For the text-containing cell, return its midpoint in (X, Y) coordinate format. 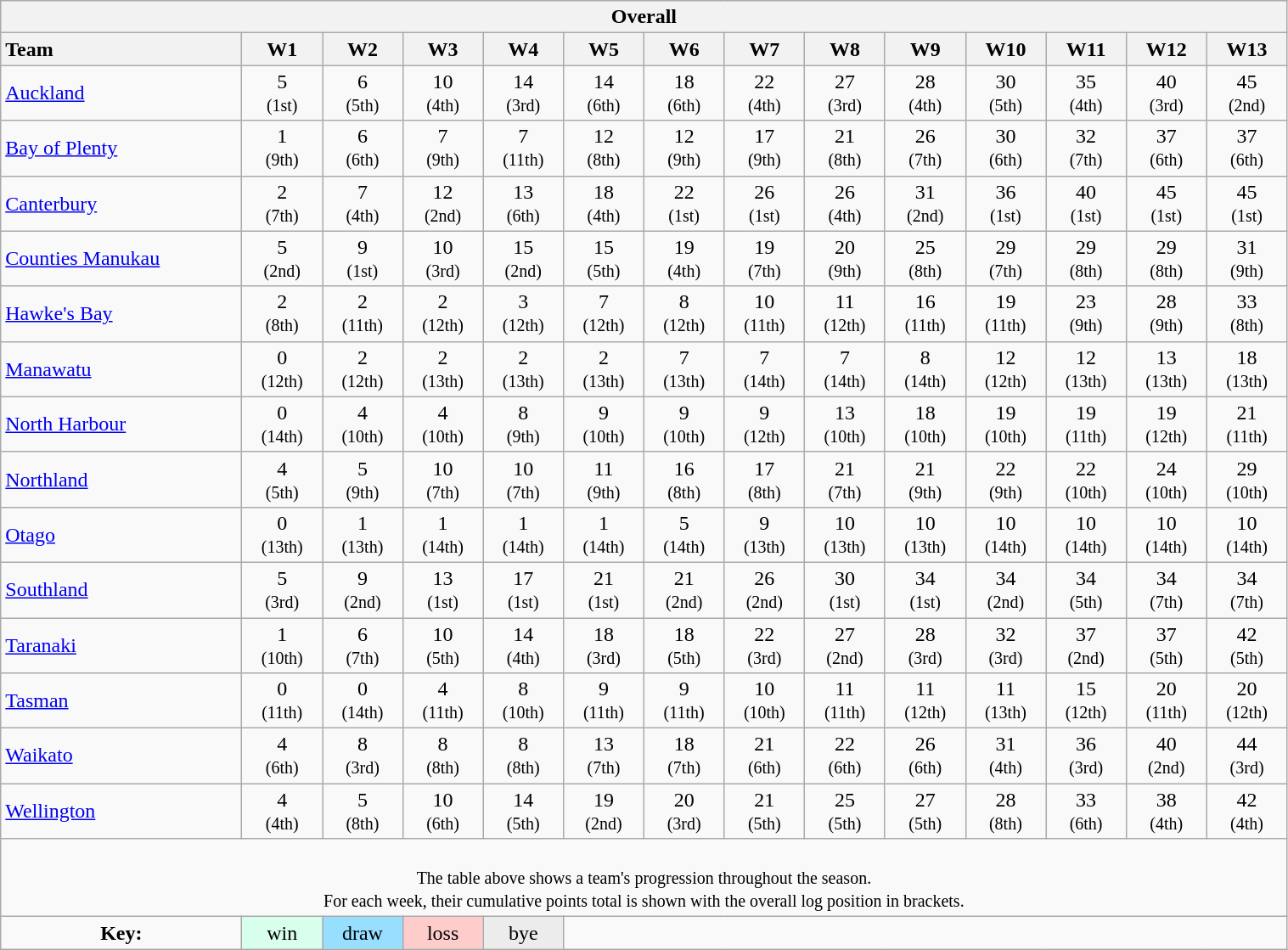
3 (12th) (523, 314)
12 (12th) (1005, 368)
Southland (121, 589)
22 (1st) (684, 204)
13 (7th) (605, 756)
18 (5th) (684, 645)
10 (10th) (764, 701)
4 (4th) (282, 812)
22 (9th) (1005, 479)
W3 (443, 49)
28 (4th) (925, 93)
21 (1st) (605, 589)
26 (1st) (764, 204)
34 (2nd) (1005, 589)
8 (14th) (925, 368)
draw (363, 933)
26 (2nd) (764, 589)
23 (9th) (1087, 314)
W1 (282, 49)
30 (5th) (1005, 93)
Taranaki (121, 645)
Northland (121, 479)
36 (1st) (1005, 204)
22 (6th) (846, 756)
28 (9th) (1167, 314)
9 (12th) (764, 424)
12 (13th) (1087, 368)
37 (5th) (1167, 645)
14 (4th) (523, 645)
21 (8th) (846, 148)
6 (7th) (363, 645)
20 (3rd) (684, 812)
28 (8th) (1005, 812)
Waikato (121, 756)
21 (7th) (846, 479)
25 (8th) (925, 258)
4 (6th) (282, 756)
17 (9th) (764, 148)
30 (1st) (846, 589)
7 (11th) (523, 148)
5 (9th) (363, 479)
31 (2nd) (925, 204)
12 (2nd) (443, 204)
2 (8th) (282, 314)
7 (9th) (443, 148)
W5 (605, 49)
33 (6th) (1087, 812)
5 (3rd) (282, 589)
8 (3rd) (363, 756)
W11 (1087, 49)
6 (5th) (363, 93)
37 (2nd) (1087, 645)
11 (11th) (846, 701)
18 (4th) (605, 204)
Otago (121, 535)
32 (3rd) (1005, 645)
36 (3rd) (1087, 756)
34 (5th) (1087, 589)
35 (4th) (1087, 93)
2 (7th) (282, 204)
42 (5th) (1246, 645)
W9 (925, 49)
29 (7th) (1005, 258)
Bay of Plenty (121, 148)
Team (121, 49)
Manawatu (121, 368)
10 (11th) (764, 314)
26 (4th) (846, 204)
1 (9th) (282, 148)
31 (9th) (1246, 258)
14 (6th) (605, 93)
22 (3rd) (764, 645)
42 (4th) (1246, 812)
Hawke's Bay (121, 314)
25 (5th) (846, 812)
27 (2nd) (846, 645)
11 (9th) (605, 479)
20 (11th) (1167, 701)
Canterbury (121, 204)
5 (14th) (684, 535)
26 (7th) (925, 148)
0 (12th) (282, 368)
14 (5th) (523, 812)
0 (11th) (282, 701)
loss (443, 933)
13 (10th) (846, 424)
10 (3rd) (443, 258)
40 (2nd) (1167, 756)
24 (10th) (1167, 479)
Overall (644, 17)
W8 (846, 49)
45 (2nd) (1246, 93)
W4 (523, 49)
12 (9th) (684, 148)
13 (1st) (443, 589)
W13 (1246, 49)
22 (4th) (764, 93)
29 (10th) (1246, 479)
11 (13th) (1005, 701)
31 (4th) (1005, 756)
19 (7th) (764, 258)
20 (12th) (1246, 701)
19 (12th) (1167, 424)
28 (3rd) (925, 645)
18 (6th) (684, 93)
30 (6th) (1005, 148)
4 (11th) (443, 701)
Tasman (121, 701)
18 (13th) (1246, 368)
44 (3rd) (1246, 756)
17 (8th) (764, 479)
bye (523, 933)
15 (5th) (605, 258)
5 (1st) (282, 93)
19 (4th) (684, 258)
27 (5th) (925, 812)
7 (12th) (605, 314)
win (282, 933)
12 (8th) (605, 148)
17 (1st) (523, 589)
Auckland (121, 93)
22 (10th) (1087, 479)
13 (6th) (523, 204)
10 (6th) (443, 812)
21 (2nd) (684, 589)
34 (1st) (925, 589)
9 (13th) (764, 535)
W2 (363, 49)
21 (11th) (1246, 424)
Wellington (121, 812)
18 (3rd) (605, 645)
18 (7th) (684, 756)
Counties Manukau (121, 258)
2 (11th) (363, 314)
North Harbour (121, 424)
19 (10th) (1005, 424)
9 (2nd) (363, 589)
8 (9th) (523, 424)
15 (12th) (1087, 701)
1 (10th) (282, 645)
33 (8th) (1246, 314)
7 (4th) (363, 204)
8 (10th) (523, 701)
1 (13th) (363, 535)
W6 (684, 49)
21 (5th) (764, 812)
13 (13th) (1167, 368)
26 (6th) (925, 756)
4 (5th) (282, 479)
10 (5th) (443, 645)
6 (6th) (363, 148)
W10 (1005, 49)
16 (11th) (925, 314)
Key: (121, 933)
40 (3rd) (1167, 93)
18 (10th) (925, 424)
W12 (1167, 49)
32 (7th) (1087, 148)
14 (3rd) (523, 93)
7 (13th) (684, 368)
38 (4th) (1167, 812)
W7 (764, 49)
19 (2nd) (605, 812)
9 (1st) (363, 258)
21 (6th) (764, 756)
0 (13th) (282, 535)
5 (8th) (363, 812)
20 (9th) (846, 258)
21 (9th) (925, 479)
10 (4th) (443, 93)
15 (2nd) (523, 258)
5 (2nd) (282, 258)
40 (1st) (1087, 204)
8 (12th) (684, 314)
16 (8th) (684, 479)
27 (3rd) (846, 93)
